Return [X, Y] of the center of cell containing provided text 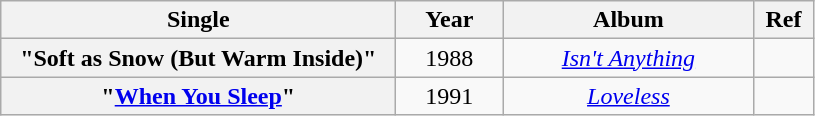
Album [628, 20]
"Soft as Snow (But Warm Inside)" [198, 58]
Isn't Anything [628, 58]
"When You Sleep" [198, 96]
1988 [450, 58]
1991 [450, 96]
Single [198, 20]
Loveless [628, 96]
Year [450, 20]
Ref [784, 20]
